Detect which cell encompasses the target text, then output its (x, y) center coordinate. 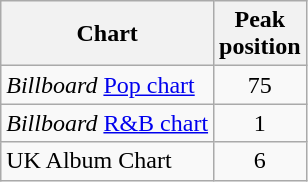
Billboard R&B chart (108, 123)
1 (260, 123)
Billboard Pop chart (108, 85)
UK Album Chart (108, 161)
Peak position (260, 34)
75 (260, 85)
6 (260, 161)
Chart (108, 34)
